Identify which cell holds the provided text, then report its (x, y) central coordinate. 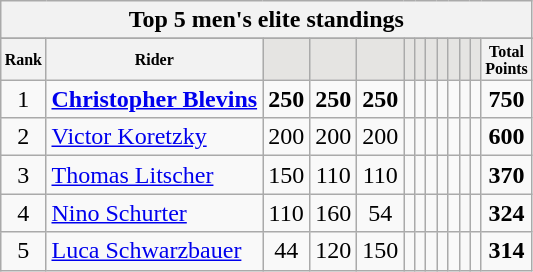
314 (506, 251)
2 (24, 137)
120 (334, 251)
1 (24, 99)
324 (506, 213)
TotalPoints (506, 60)
Rider (154, 60)
Christopher Blevins (154, 99)
Nino Schurter (154, 213)
160 (334, 213)
370 (506, 175)
600 (506, 137)
750 (506, 99)
Victor Koretzky (154, 137)
Top 5 men's elite standings (266, 20)
5 (24, 251)
44 (286, 251)
Rank (24, 60)
4 (24, 213)
Luca Schwarzbauer (154, 251)
54 (380, 213)
3 (24, 175)
Thomas Litscher (154, 175)
